Capture the cell that displays the provided text and extract its [X, Y] central coordinate. 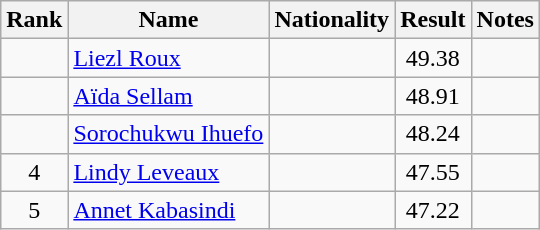
Sorochukwu Ihuefo [168, 134]
47.55 [433, 172]
Lindy Leveaux [168, 172]
Notes [505, 20]
5 [34, 210]
48.24 [433, 134]
Nationality [332, 20]
4 [34, 172]
Annet Kabasindi [168, 210]
Result [433, 20]
Aïda Sellam [168, 96]
Liezl Roux [168, 58]
Rank [34, 20]
47.22 [433, 210]
49.38 [433, 58]
Name [168, 20]
48.91 [433, 96]
